Return [x, y] of the center of cell containing provided text 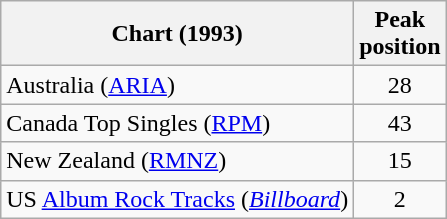
2 [400, 199]
28 [400, 85]
Chart (1993) [178, 34]
US Album Rock Tracks (Billboard) [178, 199]
Australia (ARIA) [178, 85]
New Zealand (RMNZ) [178, 161]
Canada Top Singles (RPM) [178, 123]
43 [400, 123]
Peakposition [400, 34]
15 [400, 161]
